From the cell containing the given text, extract its center point as (X, Y) coordinate. 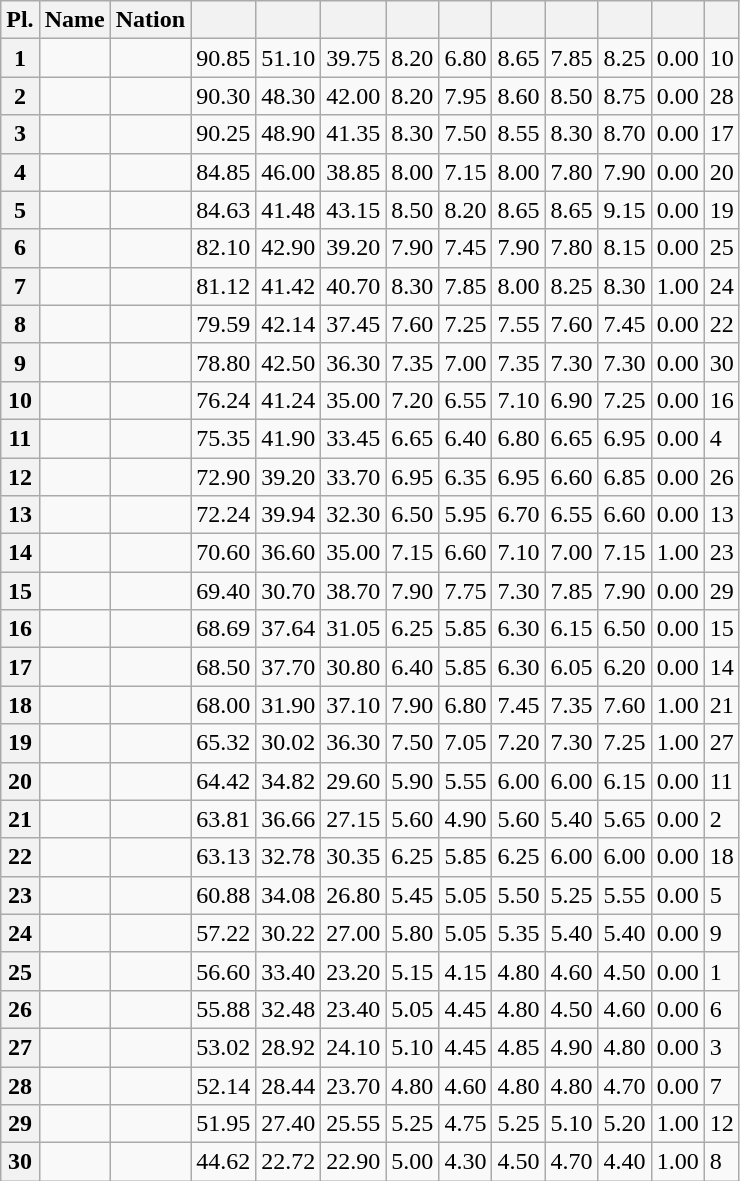
7.05 (466, 743)
4.30 (466, 1162)
22.90 (354, 1162)
63.13 (224, 857)
6.35 (466, 477)
23.40 (354, 1009)
40.70 (354, 286)
57.22 (224, 933)
4.75 (466, 1124)
30.35 (354, 857)
31.05 (354, 629)
64.42 (224, 781)
68.50 (224, 667)
70.60 (224, 553)
5.80 (412, 933)
84.85 (224, 172)
38.85 (354, 172)
72.90 (224, 477)
41.24 (288, 400)
7.95 (466, 96)
27.00 (354, 933)
5.45 (412, 895)
6.05 (572, 667)
65.32 (224, 743)
37.10 (354, 705)
23.20 (354, 971)
90.85 (224, 58)
32.30 (354, 515)
56.60 (224, 971)
44.62 (224, 1162)
90.25 (224, 134)
33.70 (354, 477)
41.48 (288, 210)
5.35 (518, 933)
36.66 (288, 819)
39.94 (288, 515)
5.65 (624, 819)
33.45 (354, 438)
42.00 (354, 96)
82.10 (224, 248)
8.60 (518, 96)
68.69 (224, 629)
41.90 (288, 438)
68.00 (224, 705)
5.90 (412, 781)
25.55 (354, 1124)
26.80 (354, 895)
37.70 (288, 667)
8.70 (624, 134)
43.15 (354, 210)
36.60 (288, 553)
28.92 (288, 1047)
48.30 (288, 96)
63.81 (224, 819)
4.85 (518, 1047)
39.75 (354, 58)
75.35 (224, 438)
7.55 (518, 324)
38.70 (354, 591)
60.88 (224, 895)
34.08 (288, 895)
42.90 (288, 248)
30.80 (354, 667)
6.70 (518, 515)
30.70 (288, 591)
5.95 (466, 515)
48.90 (288, 134)
5.15 (412, 971)
22.72 (288, 1162)
7.75 (466, 591)
72.24 (224, 515)
6.90 (572, 400)
6.85 (624, 477)
42.14 (288, 324)
30.22 (288, 933)
32.78 (288, 857)
31.90 (288, 705)
Nation (150, 20)
29.60 (354, 781)
53.02 (224, 1047)
42.50 (288, 362)
4.15 (466, 971)
8.55 (518, 134)
5.50 (518, 895)
81.12 (224, 286)
5.20 (624, 1124)
5.00 (412, 1162)
6.20 (624, 667)
34.82 (288, 781)
46.00 (288, 172)
33.40 (288, 971)
8.75 (624, 96)
8.15 (624, 248)
24.10 (354, 1047)
23.70 (354, 1085)
37.64 (288, 629)
4.40 (624, 1162)
41.42 (288, 286)
28.44 (288, 1085)
76.24 (224, 400)
Name (74, 20)
32.48 (288, 1009)
27.40 (288, 1124)
27.15 (354, 819)
51.10 (288, 58)
52.14 (224, 1085)
51.95 (224, 1124)
90.30 (224, 96)
79.59 (224, 324)
37.45 (354, 324)
Pl. (20, 20)
69.40 (224, 591)
9.15 (624, 210)
78.80 (224, 362)
41.35 (354, 134)
30.02 (288, 743)
55.88 (224, 1009)
84.63 (224, 210)
